Determine the (X, Y) coordinate at the center of the cell enclosing the given text.  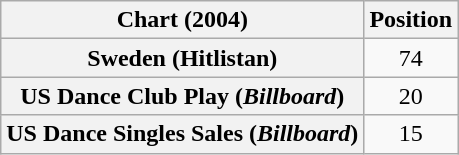
Sweden (Hitlistan) (182, 58)
Chart (2004) (182, 20)
74 (411, 58)
Position (411, 20)
15 (411, 134)
US Dance Club Play (Billboard) (182, 96)
US Dance Singles Sales (Billboard) (182, 134)
20 (411, 96)
